Extract the (X, Y) coordinate from the center of the cell holding the provided text.  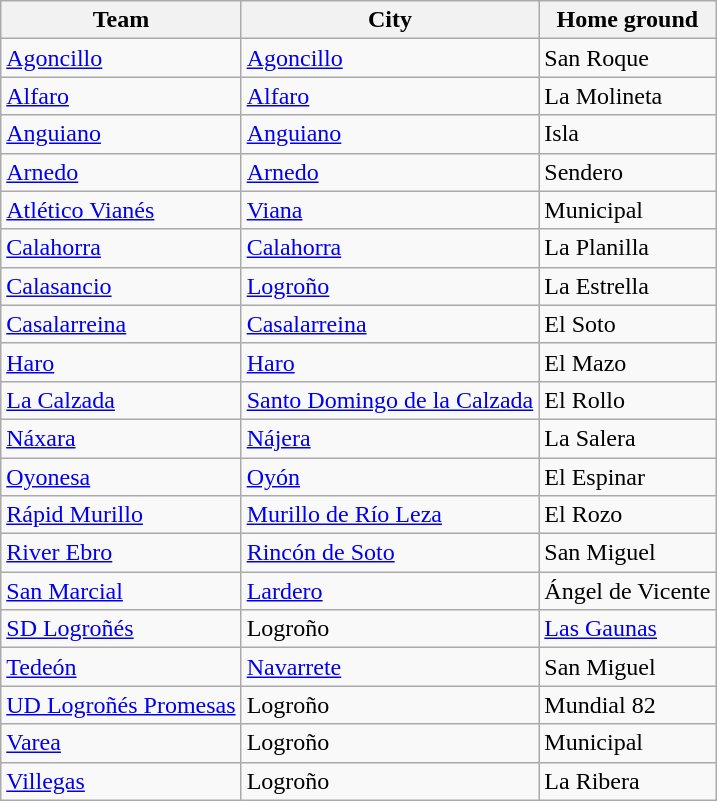
Team (121, 20)
Atlético Vianés (121, 210)
El Soto (628, 324)
El Espinar (628, 477)
Náxara (121, 438)
La Estrella (628, 286)
Sendero (628, 172)
El Rozo (628, 515)
Las Gaunas (628, 629)
Mundial 82 (628, 705)
La Calzada (121, 400)
Villegas (121, 781)
Lardero (390, 591)
Varea (121, 743)
San Roque (628, 58)
Nájera (390, 438)
Calasancio (121, 286)
Navarrete (390, 667)
El Mazo (628, 362)
El Rollo (628, 400)
Home ground (628, 20)
UD Logroñés Promesas (121, 705)
SD Logroñés (121, 629)
La Ribera (628, 781)
Tedeón (121, 667)
La Molineta (628, 96)
Oyonesa (121, 477)
Santo Domingo de la Calzada (390, 400)
La Salera (628, 438)
Viana (390, 210)
San Marcial (121, 591)
La Planilla (628, 248)
City (390, 20)
Murillo de Río Leza (390, 515)
Ángel de Vicente (628, 591)
Rincón de Soto (390, 553)
Oyón (390, 477)
Isla (628, 134)
River Ebro (121, 553)
Rápid Murillo (121, 515)
